Return the [x, y] coordinate for the center point of the cell that contains the specified text.  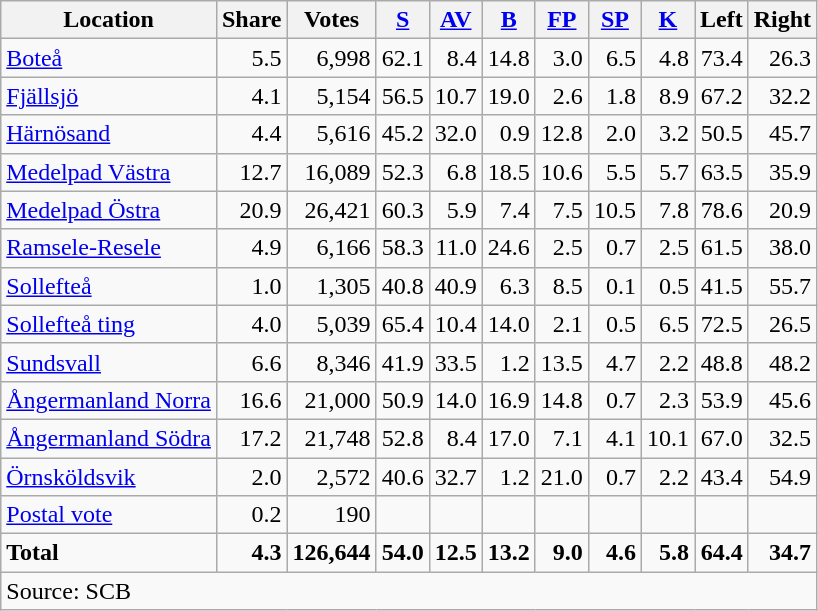
2.1 [562, 324]
Medelpad Östra [109, 210]
63.5 [721, 172]
38.0 [782, 248]
56.5 [402, 96]
73.4 [721, 58]
43.4 [721, 477]
K [668, 20]
16.6 [252, 400]
1.8 [614, 96]
50.9 [402, 400]
6,998 [332, 58]
8.5 [562, 286]
Right [782, 20]
60.3 [402, 210]
45.6 [782, 400]
Fjällsjö [109, 96]
190 [332, 515]
21.0 [562, 477]
55.7 [782, 286]
52.3 [402, 172]
4.9 [252, 248]
40.9 [456, 286]
Boteå [109, 58]
40.6 [402, 477]
9.0 [562, 553]
Ångermanland Norra [109, 400]
6.8 [456, 172]
54.0 [402, 553]
45.7 [782, 134]
Location [109, 20]
26,421 [332, 210]
67.0 [721, 438]
10.4 [456, 324]
11.0 [456, 248]
52.8 [402, 438]
2,572 [332, 477]
4.7 [614, 362]
16.9 [508, 400]
S [402, 20]
Örnsköldsvik [109, 477]
10.1 [668, 438]
7.1 [562, 438]
Ångermanland Södra [109, 438]
B [508, 20]
10.7 [456, 96]
5.9 [456, 210]
41.5 [721, 286]
3.2 [668, 134]
Total [109, 553]
AV [456, 20]
10.6 [562, 172]
33.5 [456, 362]
72.5 [721, 324]
4.0 [252, 324]
8,346 [332, 362]
24.6 [508, 248]
5,154 [332, 96]
17.2 [252, 438]
26.3 [782, 58]
21,000 [332, 400]
Sundsvall [109, 362]
18.5 [508, 172]
32.5 [782, 438]
3.0 [562, 58]
12.8 [562, 134]
7.8 [668, 210]
32.7 [456, 477]
12.7 [252, 172]
58.3 [402, 248]
SP [614, 20]
0.9 [508, 134]
62.1 [402, 58]
4.4 [252, 134]
Sollefteå [109, 286]
10.5 [614, 210]
32.0 [456, 134]
61.5 [721, 248]
Postal vote [109, 515]
64.4 [721, 553]
126,644 [332, 553]
48.8 [721, 362]
2.6 [562, 96]
8.9 [668, 96]
45.2 [402, 134]
78.6 [721, 210]
5.7 [668, 172]
17.0 [508, 438]
5,616 [332, 134]
32.2 [782, 96]
65.4 [402, 324]
FP [562, 20]
7.5 [562, 210]
16,089 [332, 172]
12.5 [456, 553]
Share [252, 20]
26.5 [782, 324]
6.6 [252, 362]
53.9 [721, 400]
4.3 [252, 553]
Ramsele-Resele [109, 248]
4.6 [614, 553]
6.3 [508, 286]
0.1 [614, 286]
7.4 [508, 210]
0.2 [252, 515]
35.9 [782, 172]
50.5 [721, 134]
Sollefteå ting [109, 324]
1,305 [332, 286]
67.2 [721, 96]
Medelpad Västra [109, 172]
34.7 [782, 553]
54.9 [782, 477]
13.5 [562, 362]
48.2 [782, 362]
2.3 [668, 400]
Härnösand [109, 134]
21,748 [332, 438]
Votes [332, 20]
5.8 [668, 553]
40.8 [402, 286]
5,039 [332, 324]
6,166 [332, 248]
4.8 [668, 58]
19.0 [508, 96]
1.0 [252, 286]
Source: SCB [409, 591]
41.9 [402, 362]
13.2 [508, 553]
Left [721, 20]
